Capture the cell that displays the provided text and extract its [X, Y] central coordinate. 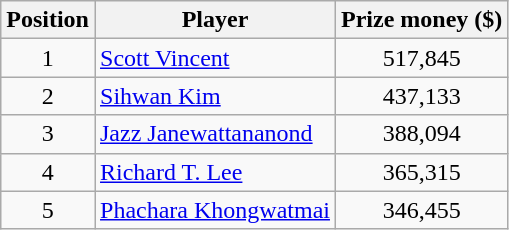
5 [48, 210]
365,315 [421, 172]
1 [48, 58]
Scott Vincent [214, 58]
346,455 [421, 210]
437,133 [421, 96]
4 [48, 172]
Player [214, 20]
Position [48, 20]
388,094 [421, 134]
517,845 [421, 58]
3 [48, 134]
Jazz Janewattananond [214, 134]
Richard T. Lee [214, 172]
Prize money ($) [421, 20]
Sihwan Kim [214, 96]
2 [48, 96]
Phachara Khongwatmai [214, 210]
